Return the [x, y] coordinate for the center point of the cell that contains the specified text.  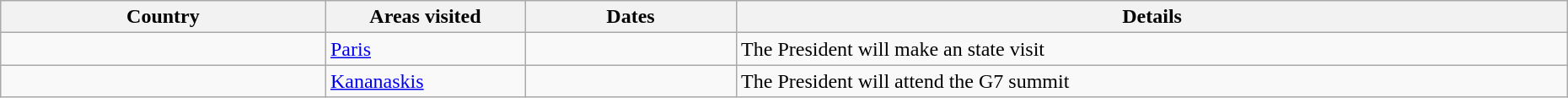
Dates [631, 17]
Areas visited [425, 17]
The President will make an state visit [1152, 49]
Details [1152, 17]
Paris [425, 49]
Kananaskis [425, 81]
Country [163, 17]
The President will attend the G7 summit [1152, 81]
